Find where the given text appears and provide that cell's center as [X, Y] coordinate. 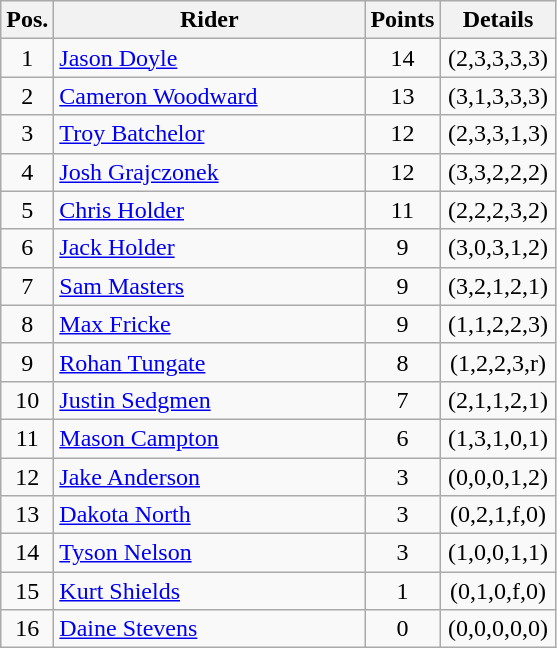
Tyson Nelson [210, 553]
Mason Campton [210, 438]
Jake Anderson [210, 477]
Dakota North [210, 515]
2 [28, 96]
(3,0,3,1,2) [498, 248]
(1,0,0,1,1) [498, 553]
Troy Batchelor [210, 134]
Pos. [28, 20]
(2,2,2,3,2) [498, 210]
Jack Holder [210, 248]
(1,2,2,3,r) [498, 362]
(2,3,3,1,3) [498, 134]
(3,3,2,2,2) [498, 172]
(2,3,3,3,3) [498, 58]
16 [28, 629]
Rohan Tungate [210, 362]
Justin Sedgmen [210, 400]
Cameron Woodward [210, 96]
(0,0,0,1,2) [498, 477]
Daine Stevens [210, 629]
0 [402, 629]
Max Fricke [210, 324]
10 [28, 400]
Kurt Shields [210, 591]
4 [28, 172]
(0,2,1,f,0) [498, 515]
(1,3,1,0,1) [498, 438]
Josh Grajczonek [210, 172]
(1,1,2,2,3) [498, 324]
(3,2,1,2,1) [498, 286]
(0,1,0,f,0) [498, 591]
Rider [210, 20]
Jason Doyle [210, 58]
Sam Masters [210, 286]
(3,1,3,3,3) [498, 96]
Points [402, 20]
Details [498, 20]
15 [28, 591]
(0,0,0,0,0) [498, 629]
5 [28, 210]
Chris Holder [210, 210]
(2,1,1,2,1) [498, 400]
